Extract the (x, y) coordinate from the center of the cell holding the provided text.  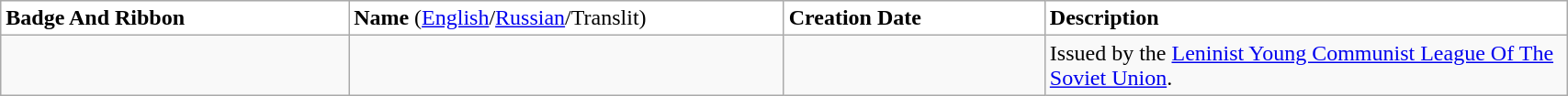
Creation Date (914, 18)
Issued by the Leninist Young Communist League Of The Soviet Union. (1305, 66)
Name (English/Russian/Translit) (567, 18)
Badge And Ribbon (175, 18)
Description (1305, 18)
